Search for the cell housing the specified text and yield its (x, y) center coordinate. 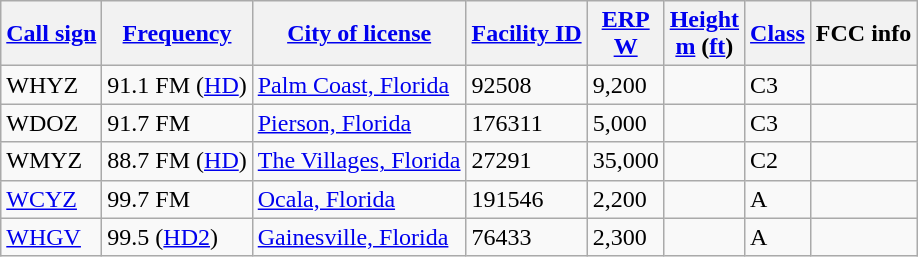
2,200 (626, 199)
Frequency (177, 34)
91.1 FM (HD) (177, 85)
C2 (778, 161)
99.5 (HD2) (177, 237)
ERPW (626, 34)
176311 (526, 123)
WMYZ (52, 161)
Class (778, 34)
Ocala, Florida (359, 199)
WHGV (52, 237)
WCYZ (52, 199)
76433 (526, 237)
5,000 (626, 123)
Palm Coast, Florida (359, 85)
91.7 FM (177, 123)
WDOZ (52, 123)
Gainesville, Florida (359, 237)
FCC info (863, 34)
Pierson, Florida (359, 123)
Heightm (ft) (704, 34)
92508 (526, 85)
The Villages, Florida (359, 161)
9,200 (626, 85)
99.7 FM (177, 199)
City of license (359, 34)
Facility ID (526, 34)
Call sign (52, 34)
35,000 (626, 161)
88.7 FM (HD) (177, 161)
191546 (526, 199)
WHYZ (52, 85)
2,300 (626, 237)
27291 (526, 161)
